Pinpoint the cell where the given text exists, returning its [x, y] midpoint coordinate. 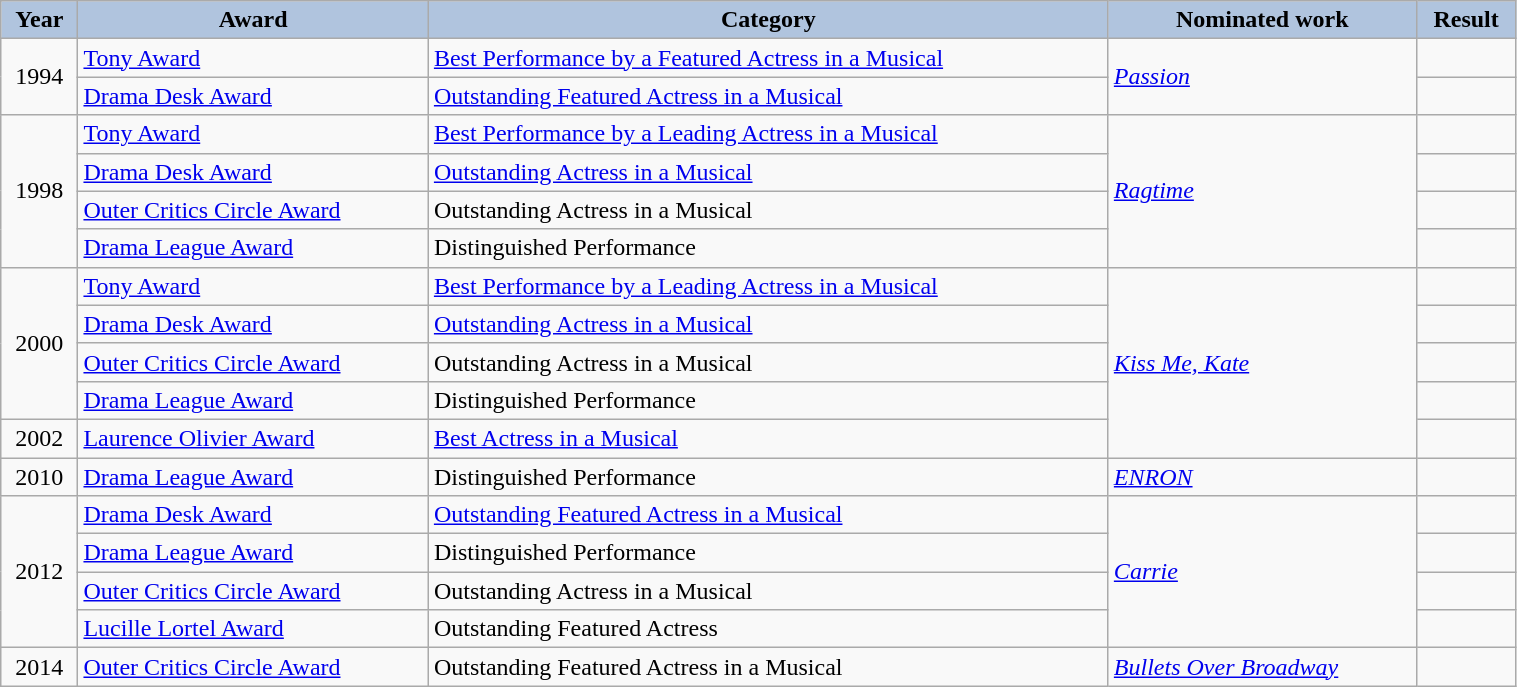
1998 [40, 191]
Carrie [1262, 572]
2012 [40, 572]
Passion [1262, 77]
1994 [40, 77]
ENRON [1262, 477]
Category [768, 20]
Best Performance by a Featured Actress in a Musical [768, 58]
Year [40, 20]
Best Actress in a Musical [768, 438]
Nominated work [1262, 20]
2002 [40, 438]
Ragtime [1262, 191]
Result [1466, 20]
Bullets Over Broadway [1262, 667]
Lucille Lortel Award [253, 629]
2000 [40, 343]
Award [253, 20]
2010 [40, 477]
Laurence Olivier Award [253, 438]
Outstanding Featured Actress [768, 629]
Kiss Me, Kate [1262, 362]
2014 [40, 667]
